Search for the cell housing the specified text and yield its (X, Y) center coordinate. 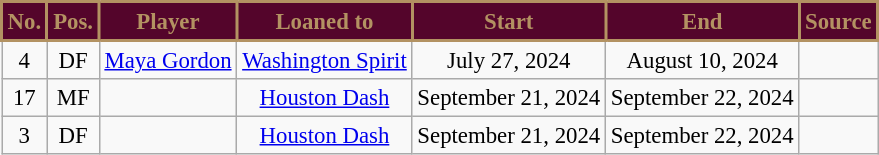
Washington Spirit (324, 60)
July 27, 2024 (508, 60)
Loaned to (324, 22)
Maya Gordon (168, 60)
Player (168, 22)
End (702, 22)
Source (838, 22)
3 (25, 136)
Pos. (73, 22)
No. (25, 22)
Start (508, 22)
MF (73, 98)
August 10, 2024 (702, 60)
4 (25, 60)
17 (25, 98)
